Locate the cell with the specified text and output its [X, Y] center coordinate. 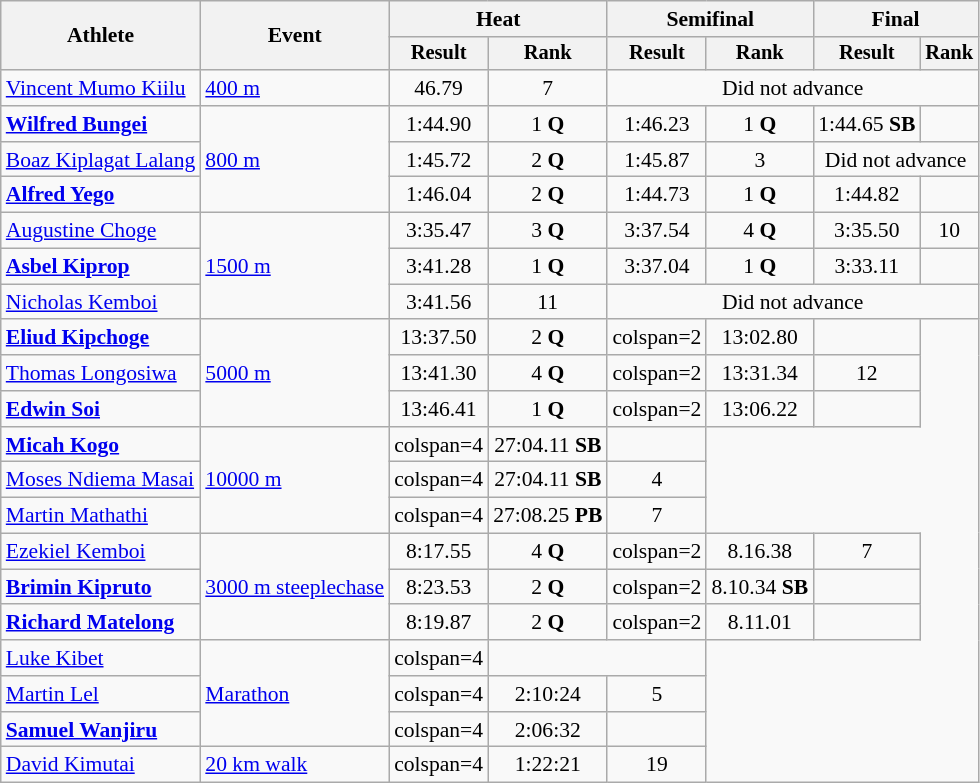
Micah Kogo [101, 445]
Brimin Kipruto [101, 587]
3 [760, 160]
Marathon [294, 694]
11 [548, 302]
13:41.30 [438, 373]
1:46.23 [656, 124]
5 [656, 694]
Moses Ndiema Masai [101, 480]
3:35.50 [866, 231]
Augustine Choge [101, 231]
3:35.47 [438, 231]
10000 m [294, 480]
Martin Mathathi [101, 516]
8.10.34 SB [760, 587]
1:22:21 [548, 765]
3:33.11 [866, 267]
8:17.55 [438, 552]
Boaz Kiplagat Lalang [101, 160]
3000 m steeplechase [294, 588]
Richard Matelong [101, 623]
Nicholas Kemboi [101, 302]
Eliud Kipchoge [101, 338]
Semifinal [710, 19]
1500 m [294, 266]
1:44.73 [656, 195]
1:45.72 [438, 160]
Heat [498, 19]
Luke Kibet [101, 658]
Vincent Mumo Kiilu [101, 88]
13:02.80 [760, 338]
13:31.34 [760, 373]
Samuel Wanjiru [101, 730]
8.16.38 [760, 552]
1:46.04 [438, 195]
3:41.56 [438, 302]
Final [896, 19]
20 km walk [294, 765]
3 Q [548, 231]
3:41.28 [438, 267]
David Kimutai [101, 765]
10 [949, 231]
13:46.41 [438, 409]
3:37.54 [656, 231]
13:37.50 [438, 338]
Martin Lel [101, 694]
12 [866, 373]
Ezekiel Kemboi [101, 552]
19 [656, 765]
2:06:32 [548, 730]
5000 m [294, 374]
3:37.04 [656, 267]
Edwin Soi [101, 409]
2:10:24 [548, 694]
1:44.90 [438, 124]
13:06.22 [760, 409]
1:44.65 SB [866, 124]
8:23.53 [438, 587]
46.79 [438, 88]
Alfred Yego [101, 195]
Athlete [101, 36]
Wilfred Bungei [101, 124]
Asbel Kiprop [101, 267]
Event [294, 36]
1:45.87 [656, 160]
4 [656, 480]
8:19.87 [438, 623]
800 m [294, 160]
Thomas Longosiwa [101, 373]
8.11.01 [760, 623]
27:08.25 PB [548, 516]
1:44.82 [866, 195]
400 m [294, 88]
